Locate the cell with the specified text and output its (x, y) center coordinate. 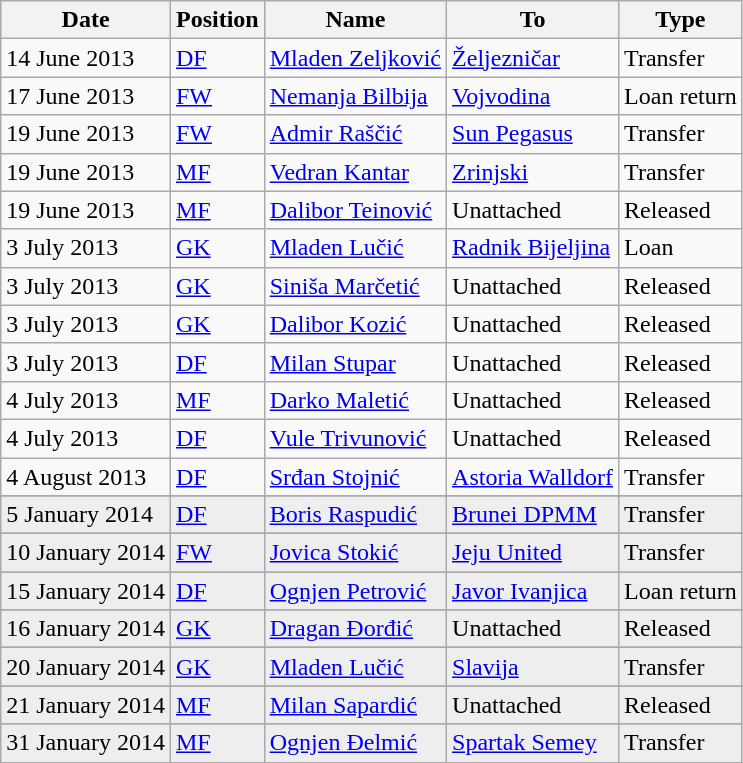
21 January 2014 (86, 705)
Loan (681, 248)
Milan Stupar (355, 362)
Ognjen Đelmić (355, 743)
Jeju United (533, 553)
Type (681, 20)
Vule Trivunović (355, 438)
16 January 2014 (86, 629)
Zrinjski (533, 172)
Ognjen Petrović (355, 591)
Srđan Stojnić (355, 477)
Dalibor Teinović (355, 210)
Boris Raspudić (355, 515)
Radnik Bijeljina (533, 248)
15 January 2014 (86, 591)
5 January 2014 (86, 515)
Astoria Walldorf (533, 477)
Željezničar (533, 58)
Name (355, 20)
Vojvodina (533, 96)
Brunei DPMM (533, 515)
Position (217, 20)
Mladen Zeljković (355, 58)
Slavija (533, 667)
Dalibor Kozić (355, 324)
Milan Sapardić (355, 705)
Jovica Stokić (355, 553)
14 June 2013 (86, 58)
31 January 2014 (86, 743)
20 January 2014 (86, 667)
Nemanja Bilbija (355, 96)
Dragan Đorđić (355, 629)
Sun Pegasus (533, 134)
Date (86, 20)
To (533, 20)
Admir Raščić (355, 134)
Vedran Kantar (355, 172)
17 June 2013 (86, 96)
Javor Ivanjica (533, 591)
Siniša Marčetić (355, 286)
4 August 2013 (86, 477)
Darko Maletić (355, 400)
10 January 2014 (86, 553)
Spartak Semey (533, 743)
